Search for the cell housing the specified text and yield its (X, Y) center coordinate. 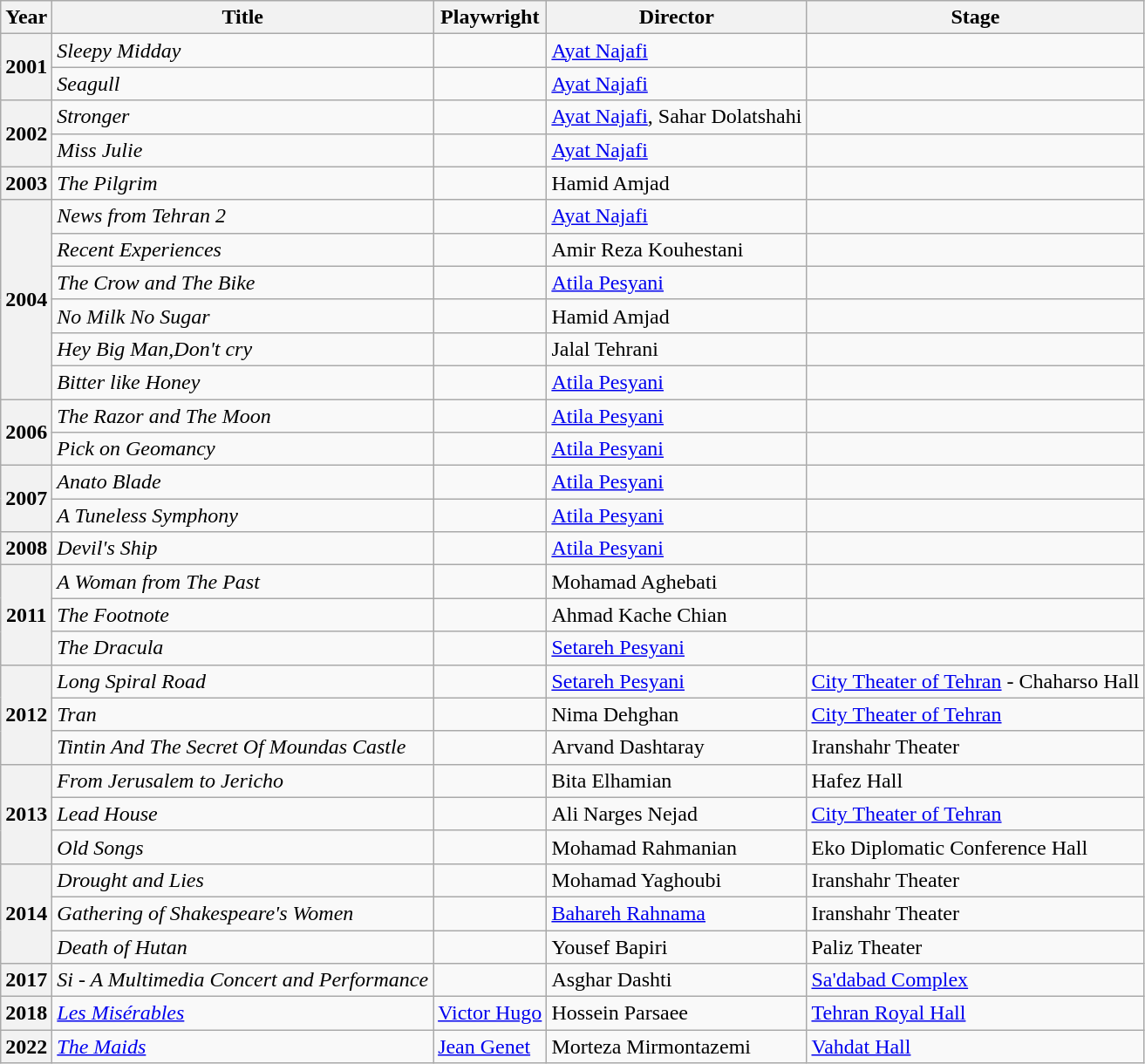
Old Songs (242, 847)
Playwright (490, 17)
The Razor and The Moon (242, 416)
Hafez Hall (975, 781)
News from Tehran 2 (242, 216)
2017 (26, 980)
2003 (26, 183)
Asghar Dashti (677, 980)
Title (242, 17)
City Theater of Tehran - Chaharso Hall (975, 681)
Mohamad Aghebati (677, 582)
Seagull (242, 84)
2011 (26, 615)
Ali Narges Nejad (677, 814)
Year (26, 17)
A Tuneless Symphony (242, 515)
2002 (26, 133)
2007 (26, 499)
Tintin And The Secret Of Moundas Castle (242, 747)
No Milk No Sugar (242, 316)
Devil's Ship (242, 549)
2001 (26, 67)
Bita Elhamian (677, 781)
Ayat Najafi, Sahar Dolatshahi (677, 117)
2014 (26, 913)
Amir Reza Kouhestani (677, 249)
Victor Hugo (490, 1013)
Si - A Multimedia Concert and Performance (242, 980)
Morteza Mirmontazemi (677, 1047)
Jean Genet (490, 1047)
Recent Experiences (242, 249)
Mohamad Yaghoubi (677, 880)
Stronger (242, 117)
Death of Hutan (242, 946)
Lead House (242, 814)
Miss Julie (242, 150)
The Footnote (242, 615)
Jalal Tehrani (677, 349)
Bitter like Honey (242, 382)
Pick on Geomancy (242, 449)
2004 (26, 299)
Bahareh Rahnama (677, 913)
The Maids (242, 1047)
Tran (242, 714)
Yousef Bapiri (677, 946)
Nima Dehghan (677, 714)
Arvand Dashtaray (677, 747)
Hey Big Man,Don't cry (242, 349)
The Pilgrim (242, 183)
Sleepy Midday (242, 51)
Vahdat Hall (975, 1047)
Gathering of Shakespeare's Women (242, 913)
2018 (26, 1013)
From Jerusalem to Jericho (242, 781)
Director (677, 17)
The Dracula (242, 648)
2013 (26, 814)
2012 (26, 714)
A Woman from The Past (242, 582)
Drought and Lies (242, 880)
2022 (26, 1047)
Mohamad Rahmanian (677, 847)
Eko Diplomatic Conference Hall (975, 847)
2006 (26, 433)
Les Misérables (242, 1013)
Ahmad Kache Chian (677, 615)
2008 (26, 549)
Long Spiral Road (242, 681)
Paliz Theater (975, 946)
The Crow and The Bike (242, 283)
Hossein Parsaee (677, 1013)
Sa'dabad Complex (975, 980)
Tehran Royal Hall (975, 1013)
Stage (975, 17)
Anato Blade (242, 482)
